Extract the [x, y] coordinate from the center of the cell holding the provided text.  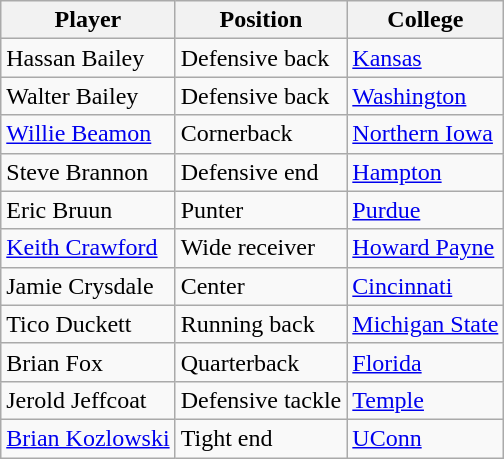
Defensive tackle [261, 400]
Washington [426, 96]
Hassan Bailey [88, 58]
Jerold Jeffcoat [88, 400]
Florida [426, 362]
Eric Bruun [88, 210]
Tight end [261, 438]
Wide receiver [261, 248]
Howard Payne [426, 248]
Walter Bailey [88, 96]
Player [88, 20]
Kansas [426, 58]
Brian Kozlowski [88, 438]
Temple [426, 400]
Running back [261, 324]
Willie Beamon [88, 134]
Northern Iowa [426, 134]
Cincinnati [426, 286]
Brian Fox [88, 362]
Cornerback [261, 134]
Hampton [426, 172]
UConn [426, 438]
Purdue [426, 210]
Position [261, 20]
Center [261, 286]
Punter [261, 210]
Michigan State [426, 324]
Defensive end [261, 172]
Quarterback [261, 362]
Jamie Crysdale [88, 286]
College [426, 20]
Tico Duckett [88, 324]
Steve Brannon [88, 172]
Keith Crawford [88, 248]
